Scan for the cell matching the given text and deliver its [x, y] coordinate at center. 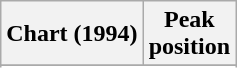
Chart (1994) [72, 34]
Peak position [189, 34]
